Pinpoint the cell where the given text exists, returning its (x, y) midpoint coordinate. 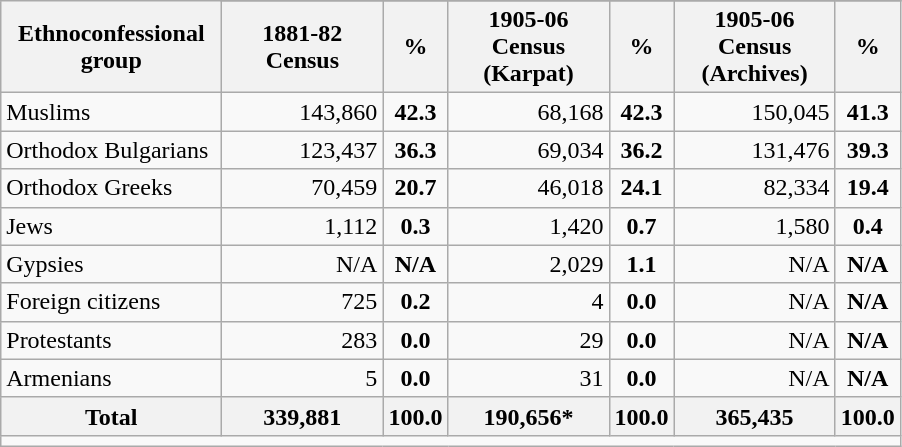
1.1 (642, 264)
143,860 (302, 112)
46,018 (528, 188)
1,112 (302, 226)
31 (528, 378)
190,656* (528, 416)
283 (302, 340)
0.3 (416, 226)
36.2 (642, 150)
2,029 (528, 264)
Total (112, 416)
Foreign citizens (112, 302)
20.7 (416, 188)
29 (528, 340)
0.7 (642, 226)
Jews (112, 226)
150,045 (754, 112)
82,334 (754, 188)
68,168 (528, 112)
339,881 (302, 416)
5 (302, 378)
70,459 (302, 188)
725 (302, 302)
36.3 (416, 150)
1905-06 Census (Archives) (754, 47)
Ethnoconfessional group (112, 47)
1905-06 Census (Karpat) (528, 47)
Orthodox Bulgarians (112, 150)
1881-82 Census (302, 47)
69,034 (528, 150)
0.4 (868, 226)
Protestants (112, 340)
Armenians (112, 378)
Muslims (112, 112)
39.3 (868, 150)
Gypsies (112, 264)
131,476 (754, 150)
1,420 (528, 226)
Orthodox Greeks (112, 188)
1,580 (754, 226)
24.1 (642, 188)
123,437 (302, 150)
41.3 (868, 112)
19.4 (868, 188)
4 (528, 302)
365,435 (754, 416)
0.2 (416, 302)
